Pinpoint the cell where the given text exists, returning its [x, y] midpoint coordinate. 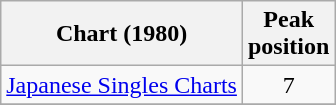
Peakposition [288, 34]
7 [288, 85]
Chart (1980) [122, 34]
Japanese Singles Charts [122, 85]
